Find where the given text appears and provide that cell's center as (X, Y) coordinate. 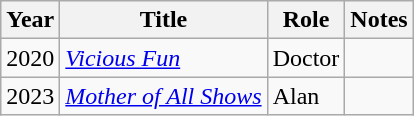
Year (30, 20)
Vicious Fun (164, 58)
Title (164, 20)
Alan (306, 96)
Doctor (306, 58)
2023 (30, 96)
2020 (30, 58)
Notes (379, 20)
Role (306, 20)
Mother of All Shows (164, 96)
